Pinpoint the cell where the given text exists, returning its (X, Y) midpoint coordinate. 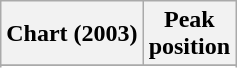
Chart (2003) (72, 34)
Peakposition (189, 34)
